Determine the (X, Y) coordinate at the center of the cell enclosing the given text.  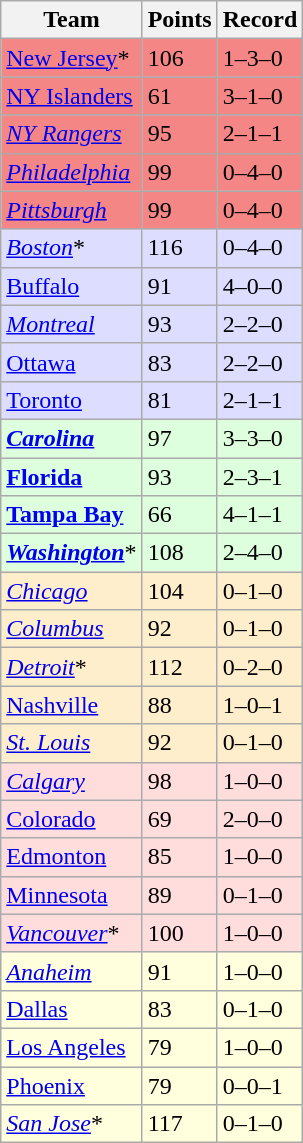
Ottawa (72, 362)
104 (180, 591)
1–3–0 (260, 58)
Vancouver* (72, 933)
0–2–0 (260, 667)
Boston* (72, 248)
95 (180, 134)
Nashville (72, 705)
106 (180, 58)
116 (180, 248)
61 (180, 96)
Detroit* (72, 667)
4–1–1 (260, 515)
Toronto (72, 400)
Phoenix (72, 1085)
108 (180, 553)
Montreal (72, 324)
69 (180, 819)
Carolina (72, 438)
Edmonton (72, 857)
97 (180, 438)
New Jersey* (72, 58)
98 (180, 781)
85 (180, 857)
2–4–0 (260, 553)
3–1–0 (260, 96)
Calgary (72, 781)
Anaheim (72, 971)
San Jose* (72, 1124)
St. Louis (72, 743)
NY Islanders (72, 96)
2–0–0 (260, 819)
88 (180, 705)
4–0–0 (260, 286)
117 (180, 1124)
3–3–0 (260, 438)
89 (180, 895)
0–0–1 (260, 1085)
Minnesota (72, 895)
112 (180, 667)
Colorado (72, 819)
Team (72, 20)
Chicago (72, 591)
1–0–1 (260, 705)
Dallas (72, 1009)
81 (180, 400)
Florida (72, 477)
Record (260, 20)
Points (180, 20)
Tampa Bay (72, 515)
Philadelphia (72, 172)
100 (180, 933)
Pittsburgh (72, 210)
66 (180, 515)
Los Angeles (72, 1047)
Columbus (72, 629)
2–3–1 (260, 477)
NY Rangers (72, 134)
Buffalo (72, 286)
Washington* (72, 553)
